Provide the (x, y) coordinate of the cell's center where the given text is located.  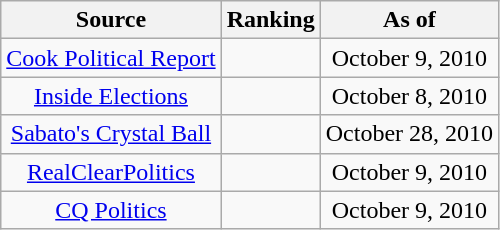
October 28, 2010 (409, 134)
Source (111, 20)
Inside Elections (111, 96)
RealClearPolitics (111, 172)
Cook Political Report (111, 58)
As of (409, 20)
Sabato's Crystal Ball (111, 134)
October 8, 2010 (409, 96)
Ranking (270, 20)
CQ Politics (111, 210)
